Output the (x, y) coordinate of the center of the cell containing the given text.  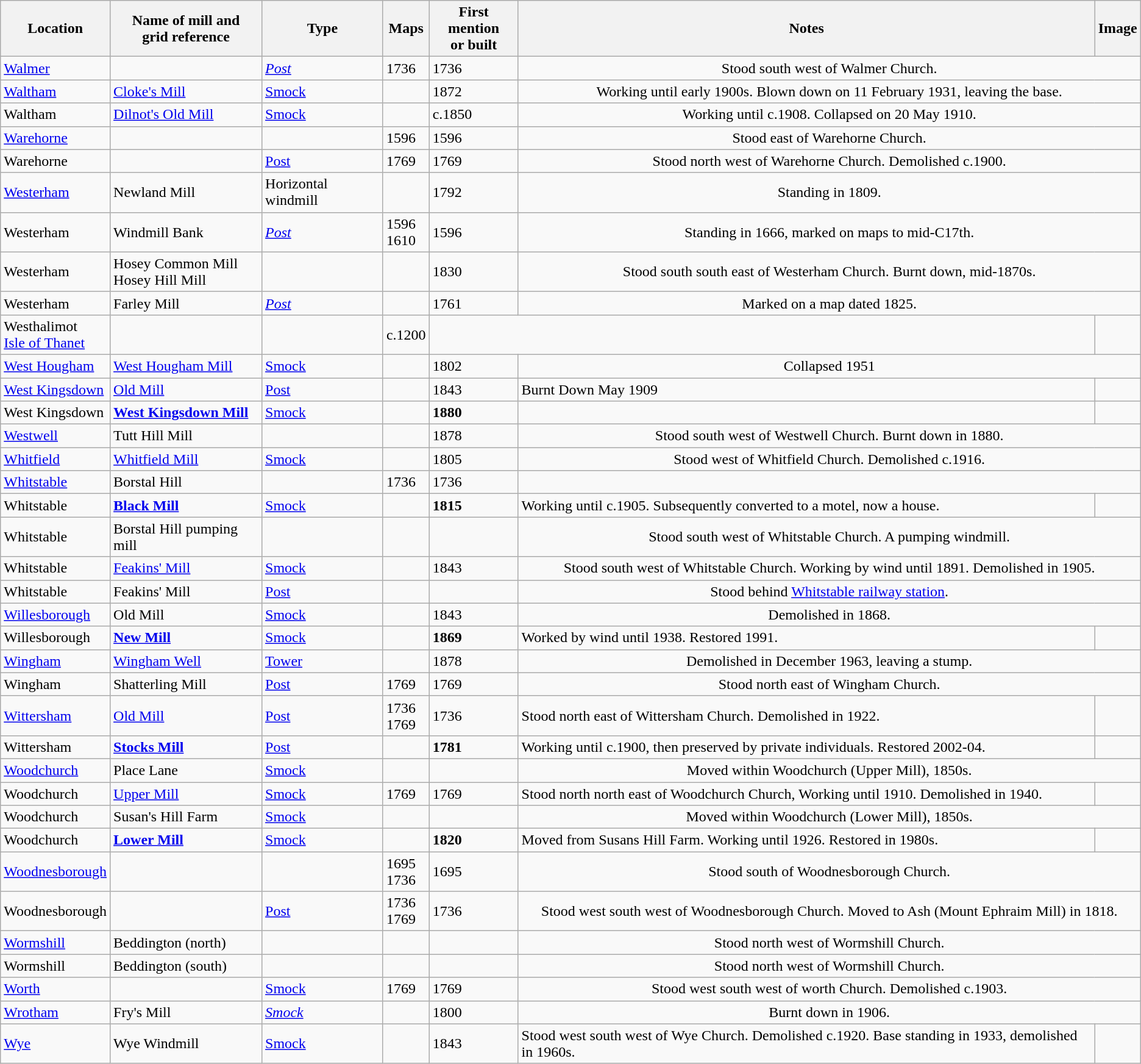
Susan's Hill Farm (187, 817)
Demolished in December 1963, leaving a stump. (829, 661)
Whitfield Mill (187, 459)
Stood west south west of Wye Church. Demolished c.1920. Base standing in 1933, demolished in 1960s. (806, 1044)
Whitfield (55, 459)
Beddington (south) (187, 966)
West Kingsdown Mill (187, 413)
1872 (474, 91)
Standing in 1809. (829, 193)
Stood north east of Wittersham Church. Demolished in 1922. (806, 716)
First mentionor built (474, 29)
Horizontal windmill (323, 193)
Lower Mill (187, 840)
Stood north north east of Woodchurch Church, Working until 1910. Demolished in 1940. (806, 793)
c.1200 (406, 334)
Working until c.1908. Collapsed on 20 May 1910. (829, 115)
Maps (406, 29)
Wye (55, 1044)
c.1850 (474, 115)
Moved within Woodchurch (Lower Mill), 1850s. (829, 817)
1800 (474, 1012)
Worth (55, 989)
Working until early 1900s. Blown down on 11 February 1931, leaving the base. (829, 91)
Stood south west of Westwell Church. Burnt down in 1880. (829, 436)
Stood south west of Walmer Church. (829, 68)
Notes (806, 29)
Stood east of Warehorne Church. (829, 138)
Collapsed 1951 (829, 366)
1802 (474, 366)
1869 (474, 638)
Stocks Mill (187, 747)
1880 (474, 413)
Walmer (55, 68)
Upper Mill (187, 793)
Stood west of Whitfield Church. Demolished c.1916. (829, 459)
Name of mill andgrid reference (187, 29)
Black Mill (187, 505)
1761 (474, 303)
Wingham Well (187, 661)
Moved from Susans Hill Farm. Working until 1926. Restored in 1980s. (806, 840)
Image (1118, 29)
New Mill (187, 638)
1830 (474, 272)
1792 (474, 193)
1805 (474, 459)
16951736 (406, 872)
Beddington (north) (187, 943)
Tutt Hill Mill (187, 436)
Burnt down in 1906. (829, 1012)
Cloke's Mill (187, 91)
Stood north west of Warehorne Church. Demolished c.1900. (829, 161)
Type (323, 29)
Standing in 1666, marked on maps to mid-C17th. (829, 232)
15961610 (406, 232)
Farley Mill (187, 303)
West Hougham (55, 366)
1695 (474, 872)
Place Lane (187, 770)
Stood behind Whitstable railway station. (829, 591)
1781 (474, 747)
1815 (474, 505)
Working until c.1905. Subsequently converted to a motel, now a house. (806, 505)
Stood south west of Whitstable Church. A pumping windmill. (829, 537)
Location (55, 29)
Borstal Hill pumping mill (187, 537)
Westwell (55, 436)
Working until c.1900, then preserved by private individuals. Restored 2002-04. (806, 747)
Stood west south west of worth Church. Demolished c.1903. (829, 989)
Wrotham (55, 1012)
Burnt Down May 1909 (806, 390)
Tower (323, 661)
Moved within Woodchurch (Upper Mill), 1850s. (829, 770)
Stood north east of Wingham Church. (829, 684)
Borstal Hill (187, 482)
Hosey Common MillHosey Hill Mill (187, 272)
Shatterling Mill (187, 684)
Newland Mill (187, 193)
Fry's Mill (187, 1012)
Stood south of Woodnesborough Church. (829, 872)
West Hougham Mill (187, 366)
Stood west south west of Woodnesborough Church. Moved to Ash (Mount Ephraim Mill) in 1818. (829, 911)
Wye Windmill (187, 1044)
Dilnot's Old Mill (187, 115)
Stood south west of Whitstable Church. Working by wind until 1891. Demolished in 1905. (829, 568)
Worked by wind until 1938. Restored 1991. (806, 638)
1820 (474, 840)
Stood south south east of Westerham Church. Burnt down, mid-1870s. (829, 272)
WesthalimotIsle of Thanet (55, 334)
Demolished in 1868. (829, 615)
Marked on a map dated 1825. (829, 303)
Windmill Bank (187, 232)
